Find where the given text appears and provide that cell's center as (x, y) coordinate. 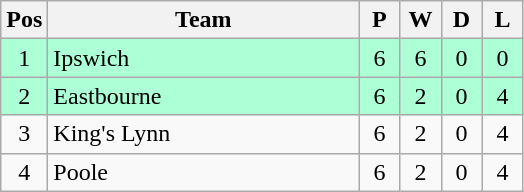
1 (24, 58)
D (462, 20)
P (380, 20)
King's Lynn (204, 134)
Team (204, 20)
Ipswich (204, 58)
Pos (24, 20)
W (420, 20)
3 (24, 134)
L (502, 20)
Eastbourne (204, 96)
Poole (204, 172)
